Provide the (x, y) coordinate of the cell's center where the given text is located.  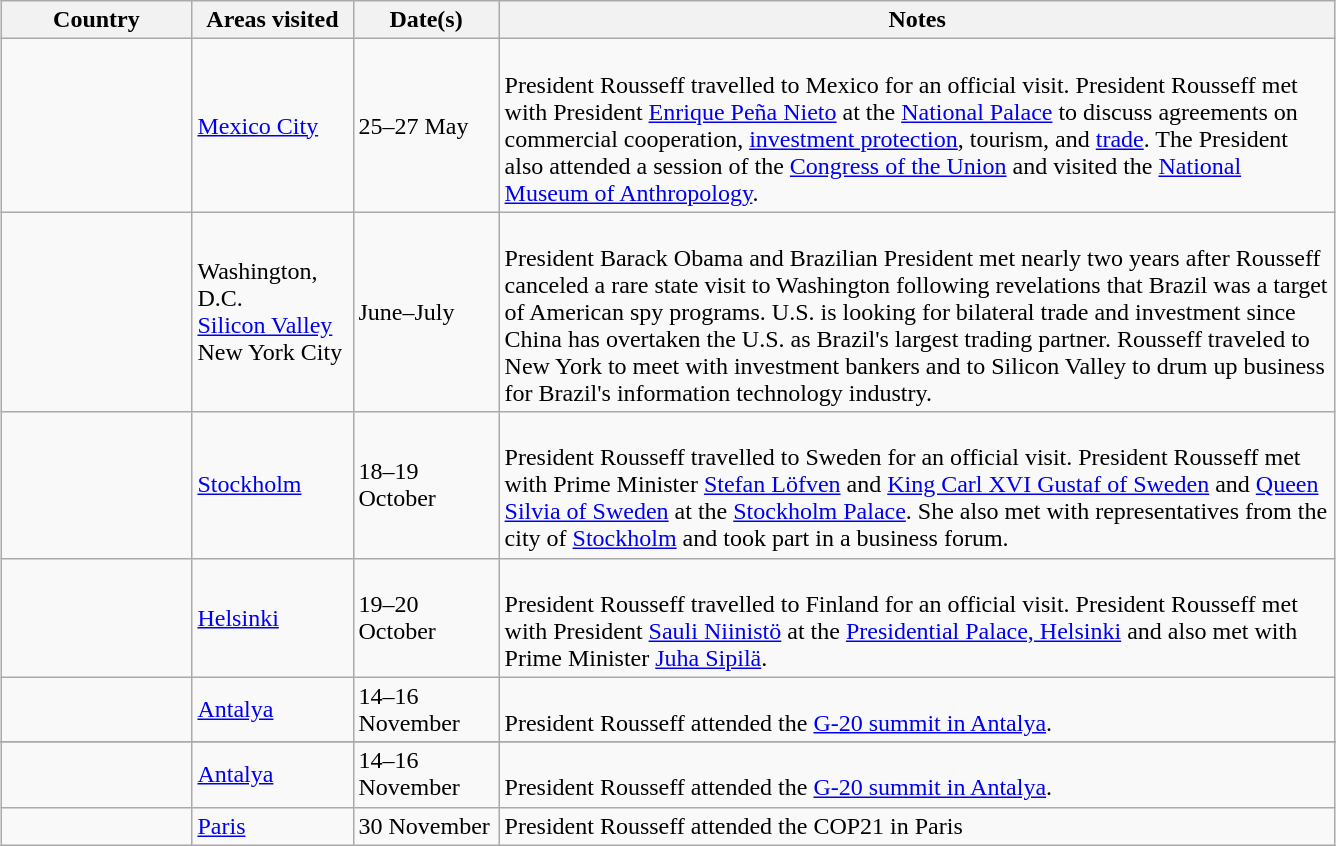
19–20 October (426, 618)
Notes (917, 20)
Washington, D.C.Silicon ValleyNew York City (272, 312)
25–27 May (426, 126)
Mexico City (272, 126)
June–July (426, 312)
18–19 October (426, 485)
Date(s) (426, 20)
Areas visited (272, 20)
Country (96, 20)
30 November (426, 826)
Helsinki (272, 618)
Stockholm (272, 485)
Paris (272, 826)
President Rousseff attended the COP21 in Paris (917, 826)
